Scan for the cell matching the given text and deliver its (x, y) coordinate at center. 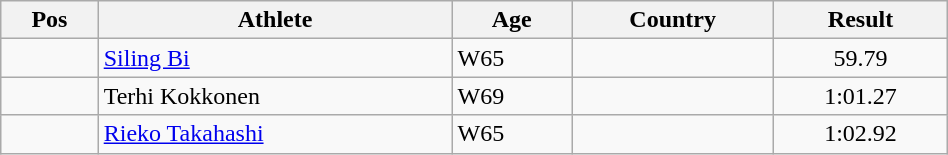
Athlete (275, 20)
Siling Bi (275, 58)
1:01.27 (860, 96)
Terhi Kokkonen (275, 96)
Result (860, 20)
W69 (512, 96)
59.79 (860, 58)
Country (673, 20)
Age (512, 20)
Pos (50, 20)
Rieko Takahashi (275, 134)
1:02.92 (860, 134)
